Scan for the cell matching the given text and deliver its [x, y] coordinate at center. 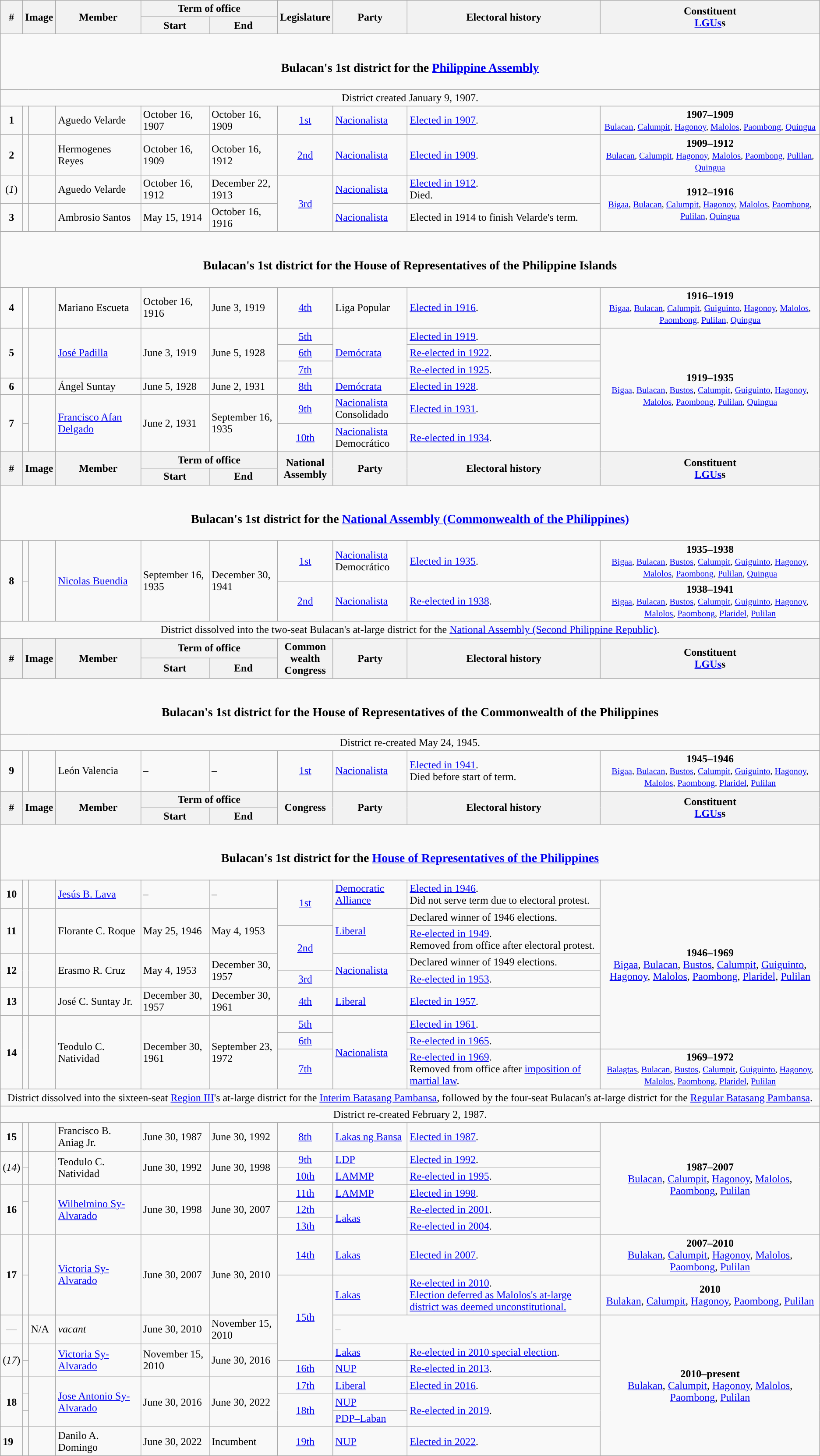
5 [11, 353]
Elected in 1914 to finish Velarde's term. [504, 217]
Wilhelmino Sy-Alvarado [98, 1209]
NacionalistaConsolidado [370, 409]
13 [11, 1001]
Legislature [305, 17]
9 [11, 771]
Re-elected in 1995. [504, 1176]
District re-created May 24, 1945. [410, 742]
May 15, 1914 [175, 217]
19th [305, 1441]
December 22, 1913 [243, 189]
16th [305, 1369]
Elected in 1916. [504, 308]
Elected in 1941.Died before start of term. [504, 771]
Elected in 1907. [504, 120]
Re-elected in 1953. [504, 979]
June 30, 1987 [175, 1137]
District dissolved into the two-seat Bulacan's at-large district for the National Assembly (Second Philippine Republic). [410, 630]
19 [11, 1441]
Re-elected in 2004. [504, 1226]
CommonwealthCongress [305, 658]
Re-elected in 2013. [504, 1369]
Re-elected in 1949.Removed from office after electoral protest. [504, 939]
2007–2010Bulakan, Calumpit, Hagonoy, Malolos, Paombong, Pulilan [710, 1255]
Congress [305, 808]
León Valencia [98, 771]
May 25, 1946 [175, 931]
(1) [11, 189]
Danilo A. Domingo [98, 1441]
Elected in 1957. [504, 1001]
Declared winner of 1946 elections. [504, 917]
17th [305, 1385]
17 [11, 1275]
1945–1946Bigaa, Bulacan, Bustos, Calumpit, Guiguinto, Hagonoy, Malolos, Paombong, Plaridel, Pulilan [710, 771]
Elected in 2022. [504, 1441]
Ambrosio Santos [98, 217]
Elected in 1992. [504, 1159]
Re-elected in 1922. [504, 353]
1938–1941Bigaa, Bulacan, Bustos, Calumpit, Guiguinto, Hagonoy, Malolos, Paombong, Plaridel, Pulilan [710, 601]
Elected in 1935. [504, 561]
Democratic Alliance [370, 894]
Mariano Escueta [98, 308]
Declared winner of 1949 elections. [504, 962]
Bulacan's 1st district for the National Assembly (Commonwealth of the Philippines) [410, 512]
Elected in 2007. [504, 1255]
Re-elected in 2010.Election deferred as Malolos's at-large district was deemed unconstitutional. [504, 1295]
vacant [98, 1330]
18th [305, 1410]
Erasmo R. Cruz [98, 971]
Re-elected in 1938. [504, 601]
Bulacan's 1st district for the House of Representatives of the Philippine Islands [410, 259]
2 [11, 155]
12th [305, 1209]
12 [11, 971]
Florante C. Roque [98, 931]
1 [11, 120]
Elected in 1931. [504, 409]
PDP–Laban [370, 1419]
7 [11, 423]
Ángel Suntay [98, 386]
LDP [370, 1159]
2010Bulakan, Calumpit, Hagonoy, Paombong, Pulilan [710, 1295]
Elected in 1928. [504, 386]
Bulacan's 1st district for the House of Representatives of the Philippines [410, 852]
Jose Antonio Sy-Alvarado [98, 1402]
1909–1912Bulacan, Calumpit, Hagonoy, Malolos, Paombong, Pulilan, Quingua [710, 155]
Re-elected in 2019. [504, 1410]
NationalAssembly [305, 468]
Hermogenes Reyes [98, 155]
(14) [11, 1168]
José C. Suntay Jr. [98, 1001]
Re-elected in 1934. [504, 437]
Francisco B. Aniag Jr. [98, 1137]
Elected in 1919. [504, 336]
Re-elected in 1925. [504, 370]
1907–1909Bulacan, Calumpit, Hagonoy, Malolos, Paombong, Quingua [710, 120]
Elected in 1912.Died. [504, 189]
Elected in 1987. [504, 1137]
15th [305, 1318]
1969–1972Balagtas, Bulacan, Bustos, Calumpit, Guiguinto, Hagonoy, Malolos, Paombong, Plaridel, Pulilan [710, 1069]
16 [11, 1209]
Liga Popular [370, 308]
September 23, 1972 [243, 1053]
1935–1938Bigaa, Bulacan, Bustos, Calumpit, Guiguinto, Hagonoy, Malolos, Paombong, Pulilan, Quingua [710, 561]
8 [11, 581]
Bulacan's 1st district for the House of Representatives of the Commonwealth of the Philippines [410, 706]
14 [11, 1053]
Re-elected in 1965. [504, 1041]
Elected in 2016. [504, 1385]
Francisco Afan Delgado [98, 423]
Nicolas Buendia [98, 581]
Re-elected in 1969.Removed from office after imposition of martial law. [504, 1069]
Elected in 1946.Did not serve term due to electoral protest. [504, 894]
4 [11, 308]
Re-elected in 2010 special election. [504, 1352]
6 [11, 386]
14th [305, 1255]
1946–1969Bigaa, Bulacan, Bustos, Calumpit, Guiguinto, Hagonoy, Malolos, Paombong, Plaridel, Pulilan [710, 965]
1919–1935Bigaa, Bulacan, Bustos, Calumpit, Guiguinto, Hagonoy, Malolos, Paombong, Pulilan, Quingua [710, 390]
15 [11, 1137]
Jesús B. Lava [98, 894]
District re-created February 2, 1987. [410, 1114]
Re-elected in 2001. [504, 1209]
December 30, 1941 [243, 581]
N/A [42, 1330]
1916–1919Bigaa, Bulacan, Calumpit, Guiguinto, Hagonoy, Malolos, Paombong, Pulilan, Quingua [710, 308]
13th [305, 1226]
Elected in 1909. [504, 155]
Elected in 1961. [504, 1024]
11 [11, 931]
1987–2007Bulacan, Calumpit, Hagonoy, Malolos, Paombong, Pulilan [710, 1178]
(17) [11, 1361]
10 [11, 894]
3 [11, 217]
José Padilla [98, 353]
2010–presentBulakan, Calumpit, Hagonoy, Malolos, Paombong, Pulilan [710, 1385]
Bulacan's 1st district for the Philippine Assembly [410, 61]
October 16, 1907 [175, 120]
1912–1916Bigaa, Bulacan, Calumpit, Hagonoy, Malolos, Paombong, Pulilan, Quingua [710, 203]
Elected in 1998. [504, 1193]
18 [11, 1402]
11th [305, 1193]
District created January 9, 1907. [410, 98]
Lakas ng Bansa [370, 1137]
Incumbent [243, 1441]
— [11, 1330]
